Capture the cell that displays the provided text and extract its (X, Y) central coordinate. 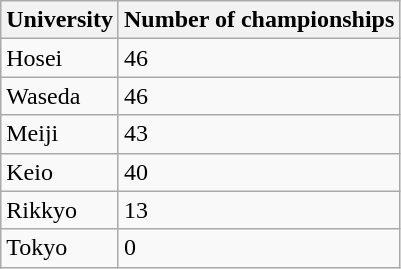
Keio (60, 172)
Hosei (60, 58)
Tokyo (60, 248)
43 (258, 134)
Number of championships (258, 20)
13 (258, 210)
0 (258, 248)
40 (258, 172)
Rikkyo (60, 210)
University (60, 20)
Meiji (60, 134)
Waseda (60, 96)
